For the text-containing cell, return its midpoint in [X, Y] coordinate format. 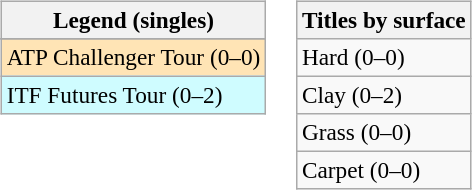
Grass (0–0) [384, 133]
Carpet (0–0) [384, 171]
Clay (0–2) [384, 95]
Legend (singles) [133, 20]
Titles by surface [384, 20]
ITF Futures Tour (0–2) [133, 95]
ATP Challenger Tour (0–0) [133, 57]
Hard (0–0) [384, 57]
